From the cell containing the given text, extract its center point as (x, y) coordinate. 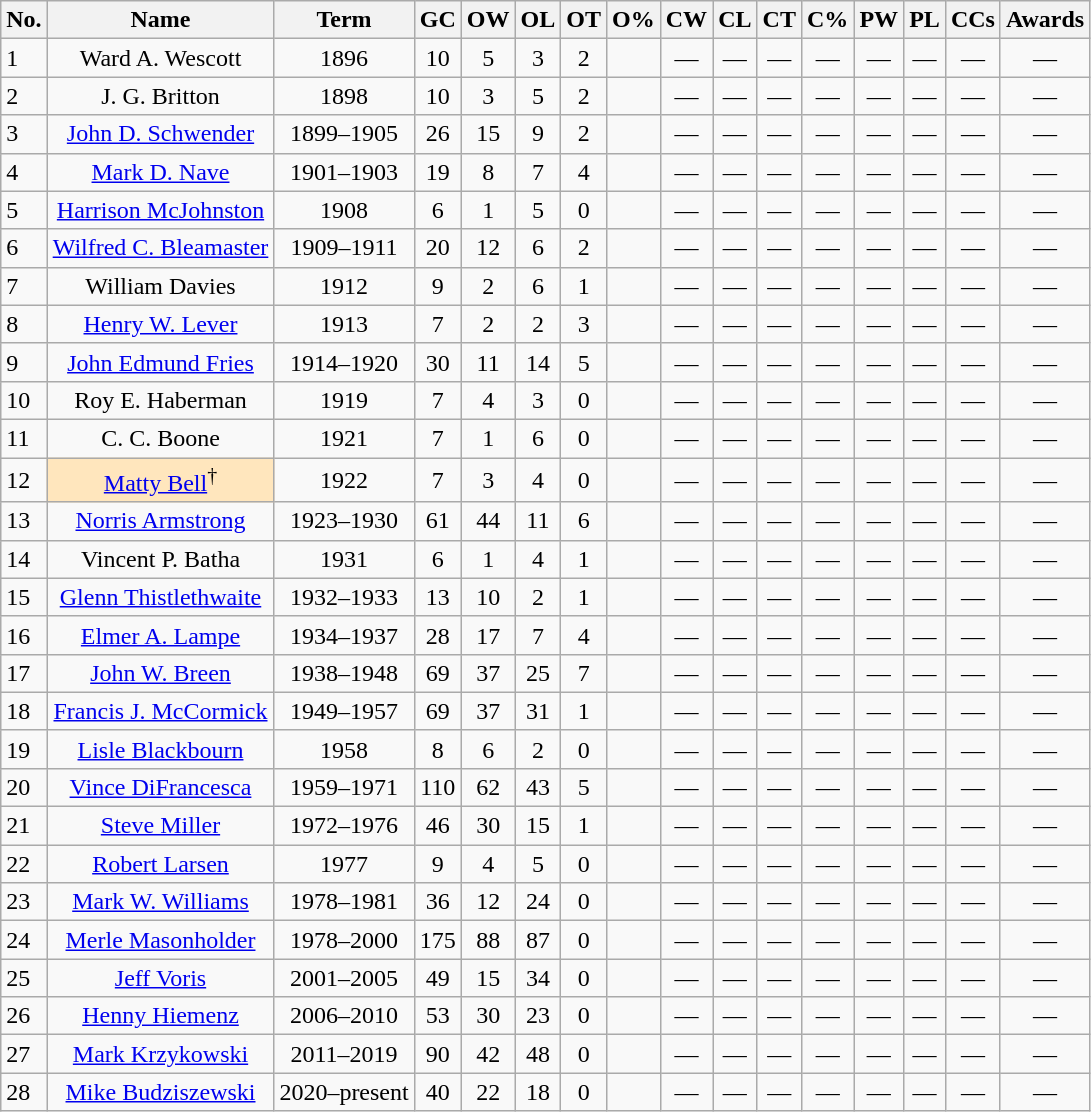
Term (344, 20)
88 (488, 940)
1899–1905 (344, 134)
CL (735, 20)
Name (160, 20)
Elmer A. Lampe (160, 635)
CT (779, 20)
1931 (344, 559)
Glenn Thistlethwaite (160, 597)
Vince DiFrancesca (160, 787)
1978–2000 (344, 940)
1977 (344, 864)
No. (24, 20)
C. C. Boone (160, 438)
1913 (344, 324)
CCs (972, 20)
61 (438, 521)
CW (686, 20)
PW (879, 20)
Norris Armstrong (160, 521)
1949–1957 (344, 711)
Roy E. Haberman (160, 400)
87 (538, 940)
27 (24, 1054)
Jeff Voris (160, 978)
Francis J. McCormick (160, 711)
William Davies (160, 286)
49 (438, 978)
90 (438, 1054)
Mark Krzykowski (160, 1054)
1958 (344, 749)
Harrison McJohnston (160, 210)
110 (438, 787)
46 (438, 826)
OL (538, 20)
36 (438, 902)
Steve Miller (160, 826)
OT (584, 20)
62 (488, 787)
Mike Budziszewski (160, 1092)
C% (827, 20)
1932–1933 (344, 597)
Vincent P. Batha (160, 559)
21 (24, 826)
2020–present (344, 1092)
Matty Bell† (160, 480)
43 (538, 787)
Merle Masonholder (160, 940)
1914–1920 (344, 362)
Robert Larsen (160, 864)
1901–1903 (344, 172)
175 (438, 940)
J. G. Britton (160, 96)
42 (488, 1054)
Awards (1044, 20)
1919 (344, 400)
1922 (344, 480)
1972–1976 (344, 826)
40 (438, 1092)
1959–1971 (344, 787)
Ward A. Wescott (160, 58)
GC (438, 20)
1923–1930 (344, 521)
John D. Schwender (160, 134)
Wilfred C. Bleamaster (160, 248)
1938–1948 (344, 673)
53 (438, 1016)
31 (538, 711)
John Edmund Fries (160, 362)
O% (634, 20)
Henny Hiemenz (160, 1016)
16 (24, 635)
OW (488, 20)
1898 (344, 96)
Henry W. Lever (160, 324)
Mark W. Williams (160, 902)
48 (538, 1054)
34 (538, 978)
1912 (344, 286)
44 (488, 521)
Mark D. Nave (160, 172)
1909–1911 (344, 248)
PL (925, 20)
Lisle Blackbourn (160, 749)
2011–2019 (344, 1054)
1921 (344, 438)
1908 (344, 210)
2001–2005 (344, 978)
1978–1981 (344, 902)
2006–2010 (344, 1016)
John W. Breen (160, 673)
1934–1937 (344, 635)
1896 (344, 58)
